Return the [x, y] coordinate for the center point of the cell that contains the specified text.  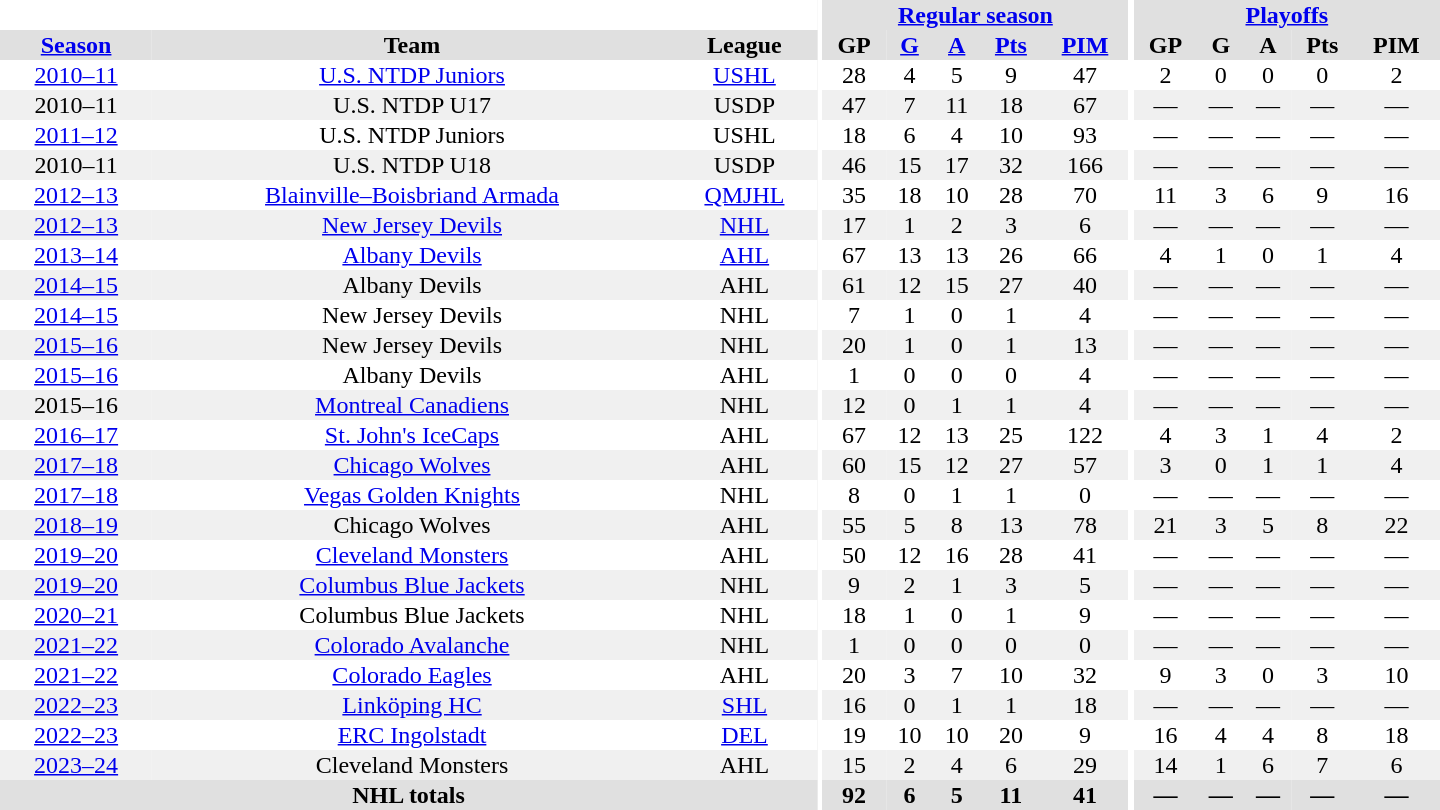
2016–17 [76, 435]
66 [1086, 255]
SHL [744, 705]
QMJHL [744, 195]
Montreal Canadiens [412, 405]
19 [854, 735]
Colorado Eagles [412, 675]
26 [1010, 255]
166 [1086, 165]
Season [76, 45]
2018–19 [76, 525]
Linköping HC [412, 705]
ERC Ingolstadt [412, 735]
League [744, 45]
Regular season [975, 15]
61 [854, 285]
93 [1086, 135]
22 [1396, 525]
70 [1086, 195]
DEL [744, 735]
U.S. NTDP U18 [412, 165]
Vegas Golden Knights [412, 495]
14 [1166, 765]
50 [854, 555]
92 [854, 795]
55 [854, 525]
57 [1086, 465]
2013–14 [76, 255]
25 [1010, 435]
60 [854, 465]
29 [1086, 765]
St. John's IceCaps [412, 435]
2020–21 [76, 615]
Blainville–Boisbriand Armada [412, 195]
U.S. NTDP U17 [412, 105]
35 [854, 195]
78 [1086, 525]
Colorado Avalanche [412, 645]
NHL totals [408, 795]
2023–24 [76, 765]
46 [854, 165]
Playoffs [1287, 15]
Team [412, 45]
122 [1086, 435]
40 [1086, 285]
21 [1166, 525]
2011–12 [76, 135]
